Return the (x, y) coordinate for the center point of the cell that contains the specified text.  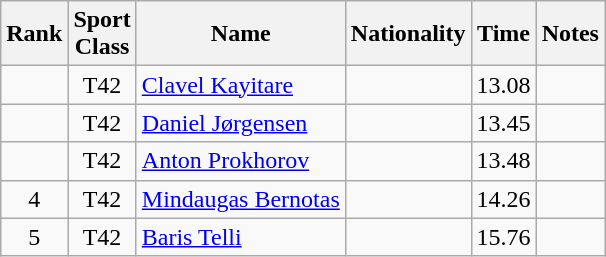
15.76 (504, 237)
13.08 (504, 85)
Name (240, 34)
13.48 (504, 161)
Anton Prokhorov (240, 161)
Baris Telli (240, 237)
Time (504, 34)
13.45 (504, 123)
4 (34, 199)
14.26 (504, 199)
Nationality (408, 34)
Notes (570, 34)
Rank (34, 34)
Mindaugas Bernotas (240, 199)
Daniel Jørgensen (240, 123)
Clavel Kayitare (240, 85)
5 (34, 237)
SportClass (102, 34)
